Search for the cell housing the specified text and yield its [X, Y] center coordinate. 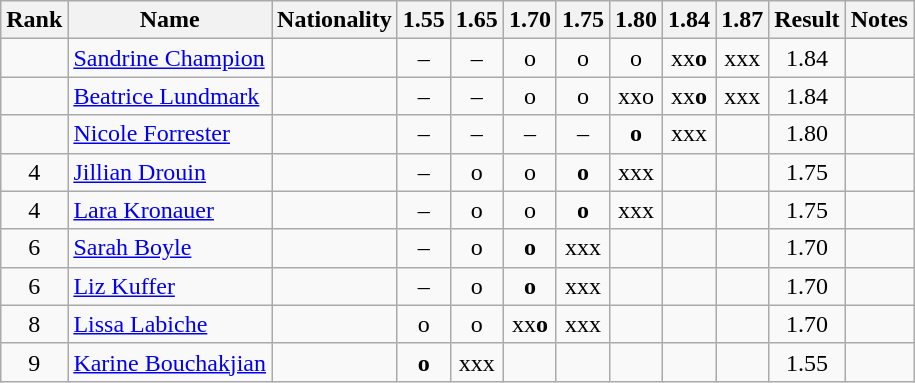
Notes [879, 20]
Sandrine Champion [170, 58]
Karine Bouchakjian [170, 362]
Beatrice Lundmark [170, 96]
Nationality [335, 20]
8 [34, 324]
1.65 [476, 20]
Result [807, 20]
Name [170, 20]
Rank [34, 20]
Lara Kronauer [170, 210]
1.87 [742, 20]
Sarah Boyle [170, 248]
9 [34, 362]
Liz Kuffer [170, 286]
Jillian Drouin [170, 172]
Lissa Labiche [170, 324]
Nicole Forrester [170, 134]
